Find where the given text appears and provide that cell's center as [x, y] coordinate. 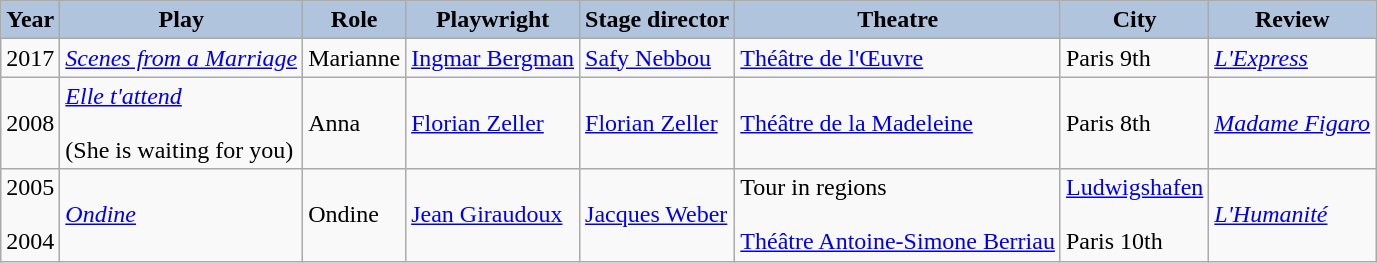
Review [1292, 20]
Tour in regionsThéâtre Antoine-Simone Berriau [898, 215]
Anna [354, 123]
Play [182, 20]
Ingmar Bergman [493, 58]
Year [30, 20]
Safy Nebbou [658, 58]
Théâtre de l'Œuvre [898, 58]
Elle t'attend(She is waiting for you) [182, 123]
Théâtre de la Madeleine [898, 123]
Stage director [658, 20]
Madame Figaro [1292, 123]
20052004 [30, 215]
Paris 9th [1134, 58]
2008 [30, 123]
L'Express [1292, 58]
Marianne [354, 58]
Role [354, 20]
Paris 8th [1134, 123]
Scenes from a Marriage [182, 58]
Jean Giraudoux [493, 215]
LudwigshafenParis 10th [1134, 215]
2017 [30, 58]
Theatre [898, 20]
Playwright [493, 20]
Jacques Weber [658, 215]
L'Humanité [1292, 215]
City [1134, 20]
